Detect which cell encompasses the target text, then output its (X, Y) center coordinate. 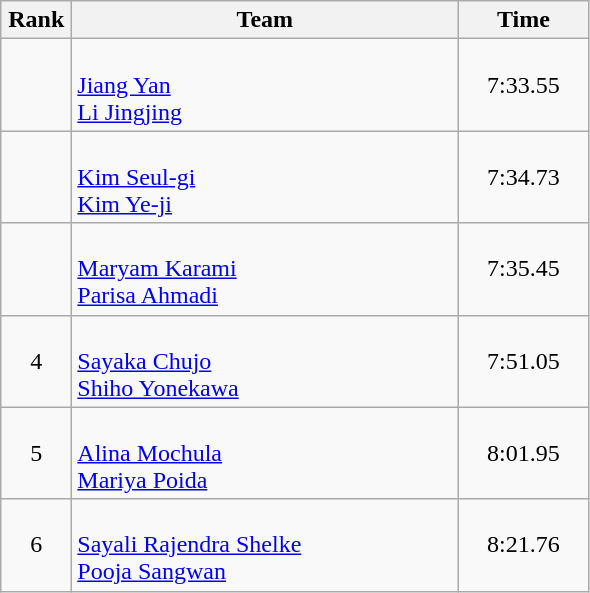
Time (524, 20)
Rank (36, 20)
5 (36, 453)
8:21.76 (524, 545)
Team (265, 20)
7:35.45 (524, 269)
6 (36, 545)
4 (36, 361)
Sayaka ChujoShiho Yonekawa (265, 361)
Kim Seul-giKim Ye-ji (265, 177)
Sayali Rajendra ShelkePooja Sangwan (265, 545)
8:01.95 (524, 453)
Maryam KaramiParisa Ahmadi (265, 269)
7:33.55 (524, 85)
Jiang YanLi Jingjing (265, 85)
7:34.73 (524, 177)
Alina MochulaMariya Poida (265, 453)
7:51.05 (524, 361)
